Determine the (x, y) coordinate at the center of the cell enclosing the given text.  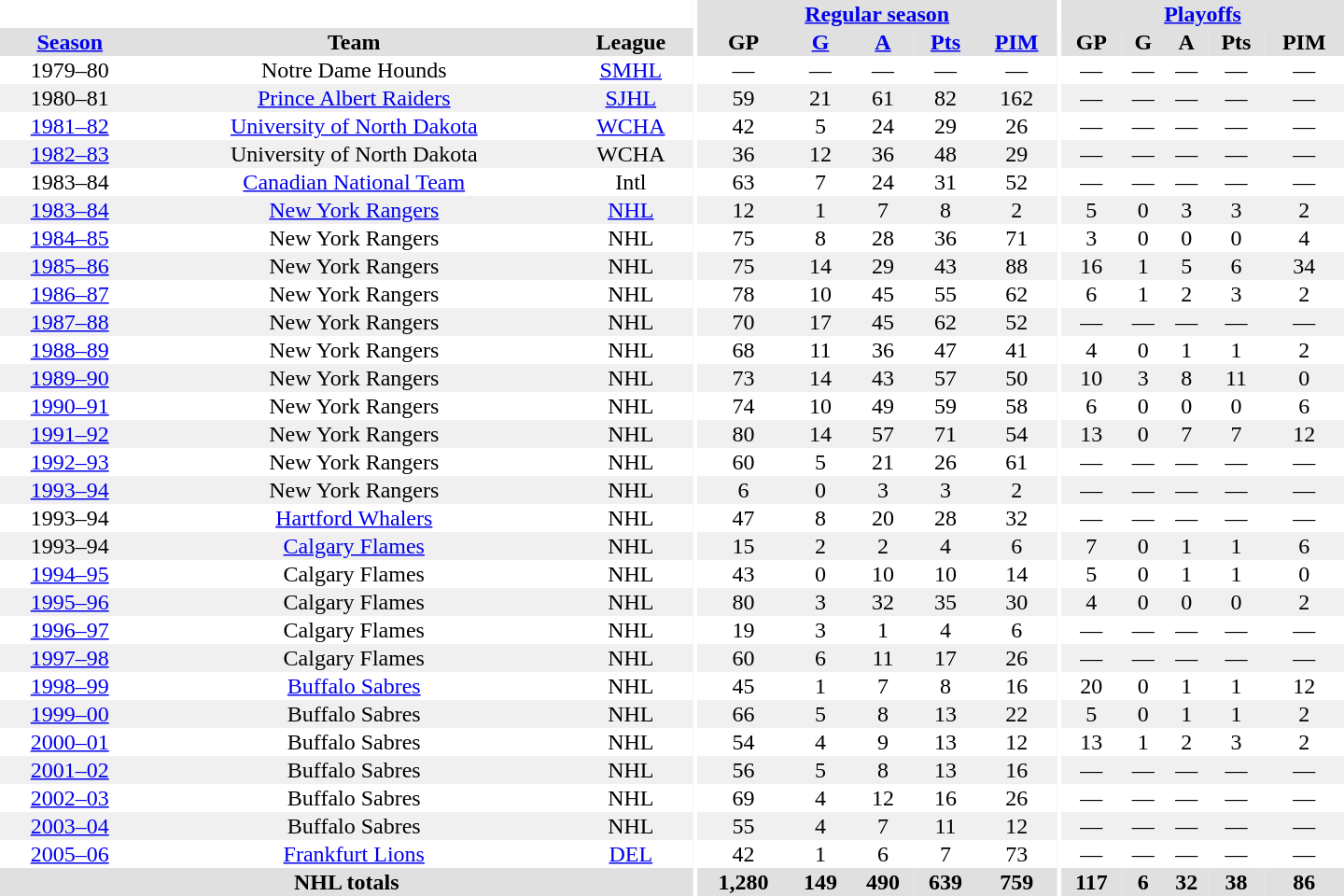
Intl (631, 182)
1997–98 (69, 658)
Hartford Whalers (354, 518)
Season (69, 42)
1998–99 (69, 686)
2000–01 (69, 742)
1,280 (744, 882)
639 (946, 882)
Canadian National Team (354, 182)
1987–88 (69, 322)
49 (883, 406)
58 (1017, 406)
15 (744, 546)
162 (1017, 98)
Frankfurt Lions (354, 854)
1995–96 (69, 602)
82 (946, 98)
88 (1017, 266)
1988–89 (69, 350)
Notre Dame Hounds (354, 70)
1990–91 (69, 406)
Team (354, 42)
69 (744, 798)
2002–03 (69, 798)
63 (744, 182)
19 (744, 630)
9 (883, 742)
NHL totals (347, 882)
56 (744, 770)
1981–82 (69, 126)
2005–06 (69, 854)
30 (1017, 602)
1980–81 (69, 98)
74 (744, 406)
68 (744, 350)
78 (744, 294)
1994–95 (69, 574)
48 (946, 154)
1982–83 (69, 154)
1979–80 (69, 70)
League (631, 42)
1991–92 (69, 434)
1984–85 (69, 238)
70 (744, 322)
1996–97 (69, 630)
Playoffs (1202, 14)
2001–02 (69, 770)
490 (883, 882)
1992–93 (69, 462)
38 (1236, 882)
2003–04 (69, 826)
86 (1304, 882)
41 (1017, 350)
22 (1017, 714)
1985–86 (69, 266)
31 (946, 182)
SJHL (631, 98)
50 (1017, 378)
34 (1304, 266)
117 (1092, 882)
DEL (631, 854)
1999–00 (69, 714)
Regular season (877, 14)
SMHL (631, 70)
1986–87 (69, 294)
759 (1017, 882)
149 (821, 882)
1989–90 (69, 378)
35 (946, 602)
Prince Albert Raiders (354, 98)
66 (744, 714)
